Return the (X, Y) coordinate for the center point of the cell that contains the specified text.  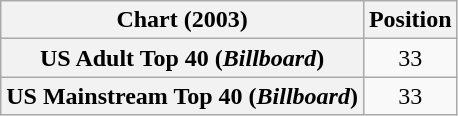
Position (410, 20)
Chart (2003) (182, 20)
US Adult Top 40 (Billboard) (182, 58)
US Mainstream Top 40 (Billboard) (182, 96)
